Identify which cell holds the provided text, then report its (X, Y) central coordinate. 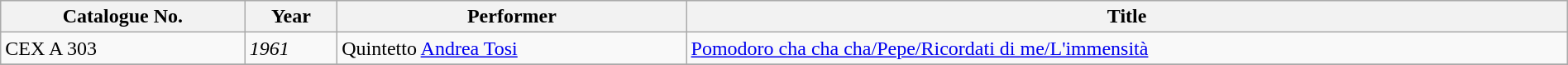
Title (1126, 17)
Performer (512, 17)
1961 (291, 48)
CEX A 303 (122, 48)
Pomodoro cha cha cha/Pepe/Ricordati di me/L'immensità (1126, 48)
Year (291, 17)
Quintetto Andrea Tosi (512, 48)
Catalogue No. (122, 17)
